Determine the (x, y) coordinate at the center of the cell enclosing the given text.  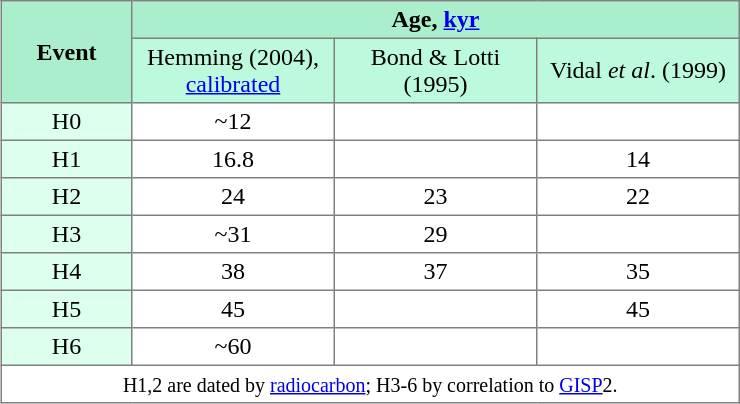
Hemming (2004), calibrated (233, 70)
16.8 (233, 159)
H2 (66, 197)
Bond & Lotti (1995) (435, 70)
H5 (66, 309)
H3 (66, 234)
29 (435, 234)
H1 (66, 159)
24 (233, 197)
23 (435, 197)
37 (435, 272)
~12 (233, 122)
22 (638, 197)
~60 (233, 347)
Event (66, 52)
14 (638, 159)
H0 (66, 122)
Age, kyr (436, 20)
H6 (66, 347)
~31 (233, 234)
Vidal et al. (1999) (638, 70)
38 (233, 272)
35 (638, 272)
H1,2 are dated by radiocarbon; H3-6 by correlation to GISP2. (370, 384)
H4 (66, 272)
